Extract the (x, y) coordinate from the center of the cell holding the provided text.  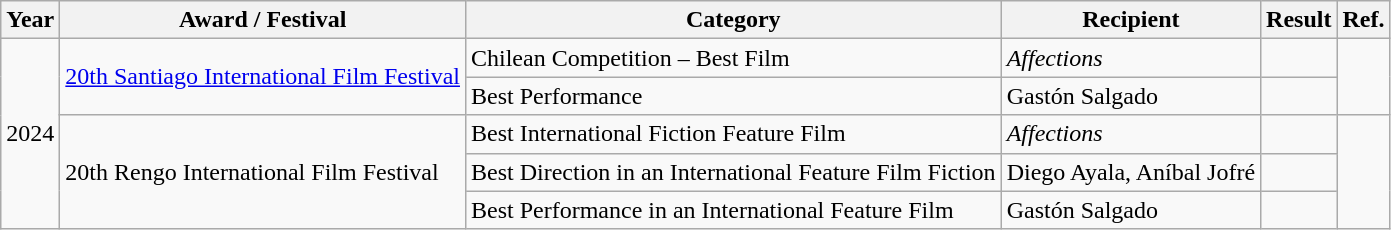
Recipient (1130, 20)
Best Performance in an International Feature Film (733, 210)
Result (1299, 20)
20th Santiago International Film Festival (263, 77)
Award / Festival (263, 20)
20th Rengo International Film Festival (263, 172)
Chilean Competition – Best Film (733, 58)
Category (733, 20)
Best Performance (733, 96)
Year (30, 20)
Best International Fiction Feature Film (733, 134)
Best Direction in an International Feature Film Fiction (733, 172)
Ref. (1364, 20)
Diego Ayala, Aníbal Jofré (1130, 172)
2024 (30, 134)
